For the text-containing cell, return its midpoint in [x, y] coordinate format. 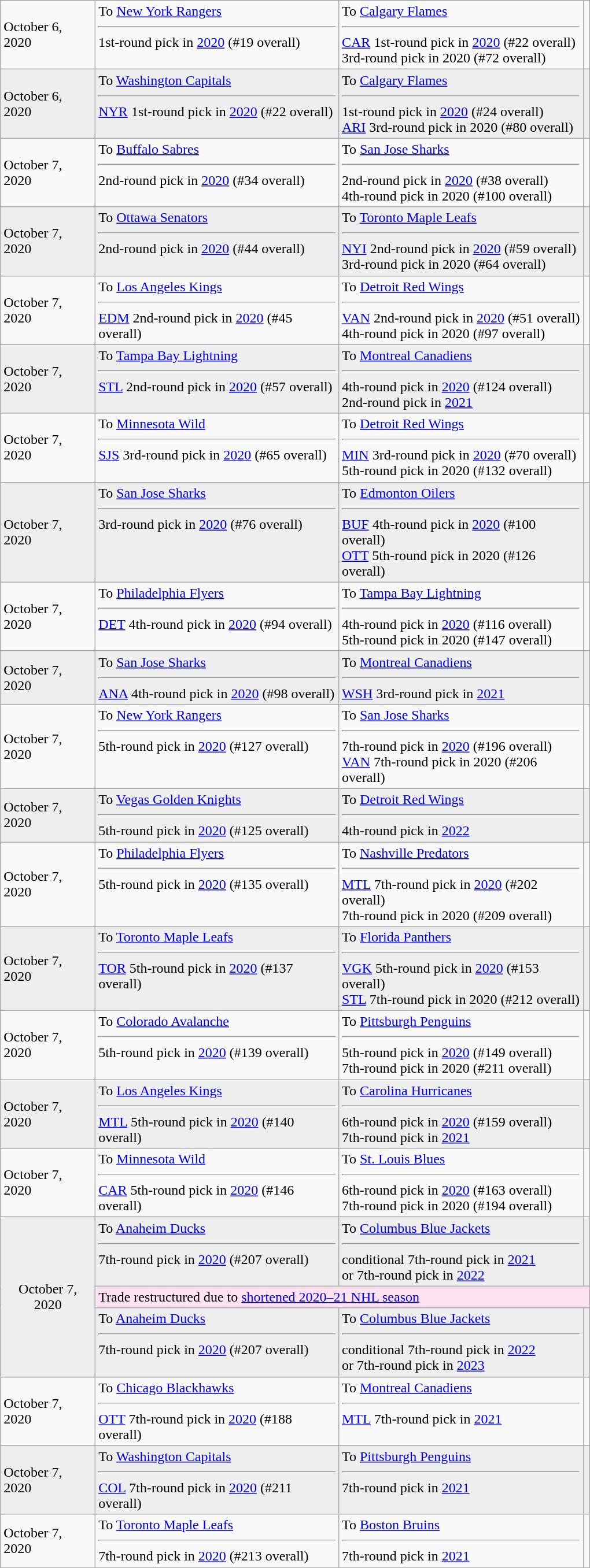
To Pittsburgh Penguins7th-round pick in 2021 [460, 1480]
To Edmonton OilersBUF 4th-round pick in 2020 (#100 overall)OTT 5th-round pick in 2020 (#126 overall) [460, 532]
To Colorado Avalanche5th-round pick in 2020 (#139 overall) [217, 1045]
To Philadelphia Flyers5th-round pick in 2020 (#135 overall) [217, 884]
To Carolina Hurricanes6th-round pick in 2020 (#159 overall) 7th-round pick in 2021 [460, 1114]
To Toronto Maple LeafsNYI 2nd-round pick in 2020 (#59 overall)3rd-round pick in 2020 (#64 overall) [460, 242]
To Detroit Red WingsMIN 3rd-round pick in 2020 (#70 overall)5th-round pick in 2020 (#132 overall) [460, 447]
To Philadelphia FlyersDET 4th-round pick in 2020 (#94 overall) [217, 616]
To San Jose Sharks2nd-round pick in 2020 (#38 overall)4th-round pick in 2020 (#100 overall) [460, 172]
To Detroit Red WingsVAN 2nd-round pick in 2020 (#51 overall)4th-round pick in 2020 (#97 overall) [460, 310]
To Montreal Canadiens4th-round pick in 2020 (#124 overall)2nd-round pick in 2021 [460, 379]
To Tampa Bay LightningSTL 2nd-round pick in 2020 (#57 overall) [217, 379]
To Calgary FlamesCAR 1st-round pick in 2020 (#22 overall)3rd-round pick in 2020 (#72 overall) [460, 35]
To Toronto Maple Leafs7th-round pick in 2020 (#213 overall) [217, 1541]
To Tampa Bay Lightning4th-round pick in 2020 (#116 overall)5th-round pick in 2020 (#147 overall) [460, 616]
To Florida PanthersVGK 5th-round pick in 2020 (#153 overall)STL 7th-round pick in 2020 (#212 overall) [460, 969]
To Minnesota WildSJS 3rd-round pick in 2020 (#65 overall) [217, 447]
To New York Rangers1st-round pick in 2020 (#19 overall) [217, 35]
To Los Angeles KingsMTL 5th-round pick in 2020 (#140 overall) [217, 1114]
To New York Rangers5th-round pick in 2020 (#127 overall) [217, 746]
To San Jose Sharks3rd-round pick in 2020 (#76 overall) [217, 532]
To Vegas Golden Knights5th-round pick in 2020 (#125 overall) [217, 815]
To Toronto Maple LeafsTOR 5th-round pick in 2020 (#137 overall) [217, 969]
To Buffalo Sabres2nd-round pick in 2020 (#34 overall) [217, 172]
To Pittsburgh Penguins5th-round pick in 2020 (#149 overall)7th-round pick in 2020 (#211 overall) [460, 1045]
To Columbus Blue Jacketsconditional 7th-round pick in 2021or 7th-round pick in 2022 [460, 1252]
To Washington CapitalsCOL 7th-round pick in 2020 (#211 overall) [217, 1480]
To Los Angeles KingsEDM 2nd-round pick in 2020 (#45 overall) [217, 310]
To Columbus Blue Jacketsconditional 7th-round pick in 2022or 7th-round pick in 2023 [460, 1342]
To Montreal CanadiensMTL 7th-round pick in 2021 [460, 1411]
Trade restructured due to shortened 2020–21 NHL season [342, 1297]
To St. Louis Blues6th-round pick in 2020 (#163 overall)7th-round pick in 2020 (#194 overall) [460, 1183]
To Ottawa Senators2nd-round pick in 2020 (#44 overall) [217, 242]
To Nashville PredatorsMTL 7th-round pick in 2020 (#202 overall)7th-round pick in 2020 (#209 overall) [460, 884]
To Washington CapitalsNYR 1st-round pick in 2020 (#22 overall) [217, 104]
To Calgary Flames1st-round pick in 2020 (#24 overall)ARI 3rd-round pick in 2020 (#80 overall) [460, 104]
To Chicago BlackhawksOTT 7th-round pick in 2020 (#188 overall) [217, 1411]
To Detroit Red Wings4th-round pick in 2022 [460, 815]
To Minnesota WildCAR 5th-round pick in 2020 (#146 overall) [217, 1183]
To Montreal CanadiensWSH 3rd-round pick in 2021 [460, 677]
To Boston Bruins7th-round pick in 2021 [460, 1541]
To San Jose Sharks7th-round pick in 2020 (#196 overall)VAN 7th-round pick in 2020 (#206 overall) [460, 746]
To San Jose SharksANA 4th-round pick in 2020 (#98 overall) [217, 677]
